Return the [x, y] coordinate for the center point of the cell that contains the specified text.  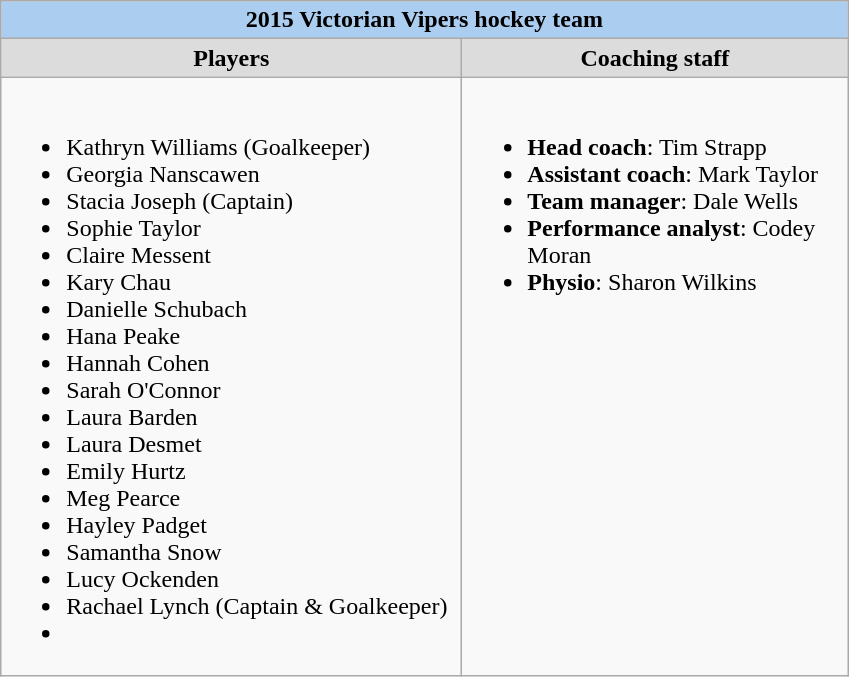
2015 Victorian Vipers hockey team [424, 20]
Head coach: Tim StrappAssistant coach: Mark TaylorTeam manager: Dale WellsPerformance analyst: Codey MoranPhysio: Sharon Wilkins [655, 376]
Players [232, 58]
Coaching staff [655, 58]
